Extract the [x, y] coordinate from the center of the cell holding the provided text.  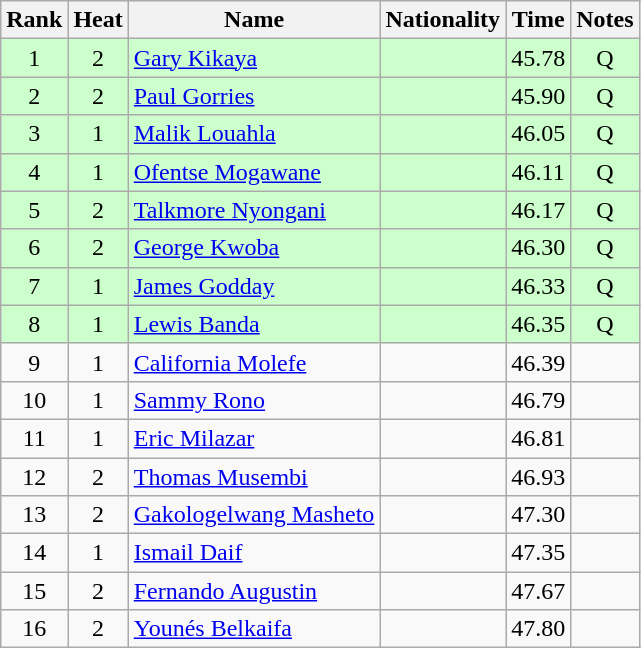
Time [538, 20]
Gakologelwang Masheto [254, 515]
10 [34, 400]
46.35 [538, 324]
11 [34, 438]
Gary Kikaya [254, 58]
Malik Louahla [254, 134]
46.33 [538, 286]
Notes [605, 20]
46.79 [538, 400]
14 [34, 553]
45.90 [538, 96]
46.39 [538, 362]
5 [34, 210]
12 [34, 477]
California Molefe [254, 362]
Ofentse Mogawane [254, 172]
3 [34, 134]
Younés Belkaifa [254, 629]
46.30 [538, 248]
13 [34, 515]
Rank [34, 20]
46.17 [538, 210]
47.67 [538, 591]
Thomas Musembi [254, 477]
15 [34, 591]
46.05 [538, 134]
7 [34, 286]
Sammy Rono [254, 400]
47.35 [538, 553]
James Godday [254, 286]
16 [34, 629]
Fernando Augustin [254, 591]
46.93 [538, 477]
Heat [98, 20]
Lewis Banda [254, 324]
Talkmore Nyongani [254, 210]
4 [34, 172]
Ismail Daif [254, 553]
Name [254, 20]
46.81 [538, 438]
47.30 [538, 515]
6 [34, 248]
46.11 [538, 172]
45.78 [538, 58]
Paul Gorries [254, 96]
Eric Milazar [254, 438]
George Kwoba [254, 248]
8 [34, 324]
47.80 [538, 629]
Nationality [443, 20]
9 [34, 362]
